Scan for the cell matching the given text and deliver its (x, y) coordinate at center. 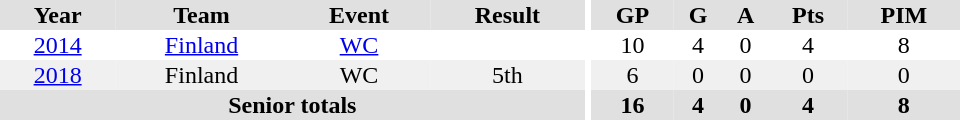
PIM (904, 15)
2018 (58, 75)
6 (632, 75)
Pts (808, 15)
Event (359, 15)
Team (202, 15)
Senior totals (292, 105)
10 (632, 45)
2014 (58, 45)
G (698, 15)
A (746, 15)
16 (632, 105)
5th (507, 75)
Year (58, 15)
GP (632, 15)
Result (507, 15)
